Provide the (X, Y) coordinate of the cell's center where the given text is located.  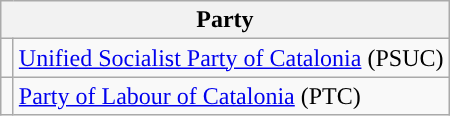
Party of Labour of Catalonia (PTC) (231, 96)
Party (225, 20)
Unified Socialist Party of Catalonia (PSUC) (231, 58)
